From the cell containing the given text, extract its center point as (x, y) coordinate. 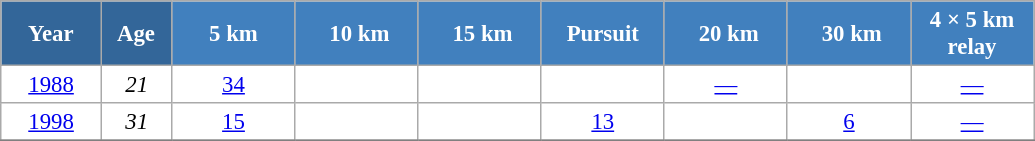
20 km (726, 34)
6 (848, 122)
Year (52, 34)
5 km (234, 34)
21 (136, 85)
10 km (356, 34)
15 (234, 122)
Pursuit (602, 34)
1998 (52, 122)
34 (234, 85)
13 (602, 122)
4 × 5 km relay (972, 34)
30 km (848, 34)
15 km (480, 34)
1988 (52, 85)
Age (136, 34)
31 (136, 122)
